Provide the (X, Y) coordinate of the cell's center where the given text is located.  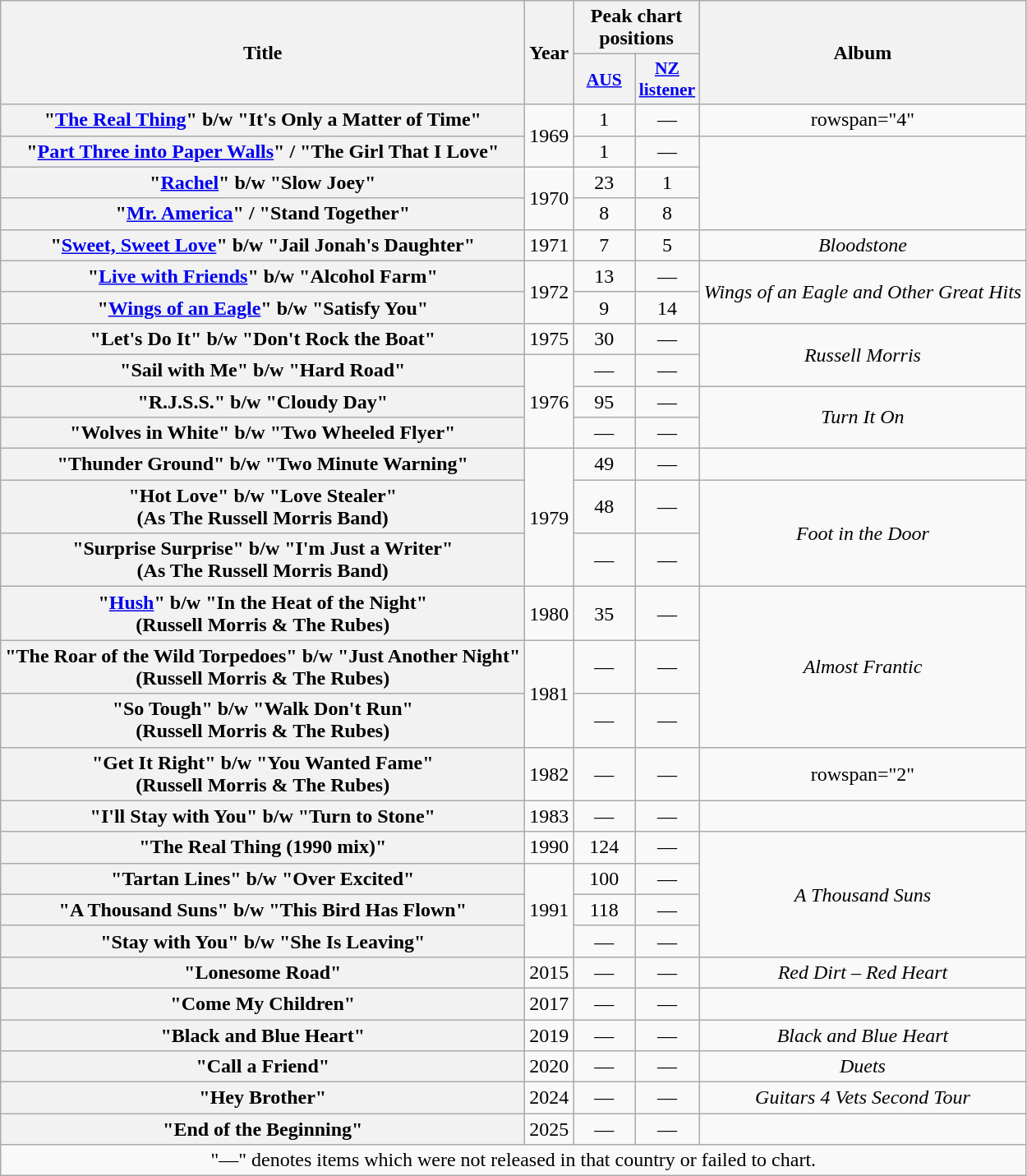
2015 (549, 972)
"So Tough" b/w "Walk Don't Run"(Russell Morris & The Rubes) (263, 720)
Black and Blue Heart (863, 1035)
Guitars 4 Vets Second Tour (863, 1098)
"Hot Love" b/w "Love Stealer" (As The Russell Morris Band) (263, 506)
"The Roar of the Wild Torpedoes" b/w "Just Another Night"(Russell Morris & The Rubes) (263, 667)
Red Dirt – Red Heart (863, 972)
118 (605, 910)
Album (863, 53)
35 (605, 613)
"Hush" b/w "In the Heat of the Night" (Russell Morris & The Rubes) (263, 613)
1969 (549, 136)
100 (605, 879)
124 (605, 847)
1990 (549, 847)
"A Thousand Suns" b/w "This Bird Has Flown" (263, 910)
1991 (549, 910)
"Live with Friends" b/w "Alcohol Farm" (263, 276)
A Thousand Suns (863, 894)
Russell Morris (863, 354)
1972 (549, 292)
7 (605, 245)
1971 (549, 245)
2024 (549, 1098)
"The Real Thing (1990 mix)" (263, 847)
1980 (549, 613)
"Thunder Ground" b/w "Two Minute Warning" (263, 464)
13 (605, 276)
"Sweet, Sweet Love" b/w "Jail Jonah's Daughter" (263, 245)
"Lonesome Road" (263, 972)
49 (605, 464)
"Come My Children" (263, 1003)
Title (263, 53)
Peak chart positions (636, 28)
"Mr. America" / "Stand Together" (263, 214)
9 (605, 307)
"Stay with You" b/w "She Is Leaving" (263, 941)
95 (605, 402)
1976 (549, 401)
"Rachel" b/w "Slow Joey" (263, 182)
Almost Frantic (863, 667)
"R.J.S.S." b/w "Cloudy Day" (263, 402)
"Wings of an Eagle" b/w "Satisfy You" (263, 307)
2019 (549, 1035)
Year (549, 53)
"The Real Thing" b/w "It's Only a Matter of Time" (263, 120)
2020 (549, 1067)
"Let's Do It" b/w "Don't Rock the Boat" (263, 339)
"Sail with Me" b/w "Hard Road" (263, 370)
"I'll Stay with You" b/w "Turn to Stone" (263, 816)
"Black and Blue Heart" (263, 1035)
rowspan="2" (863, 774)
2025 (549, 1129)
"Hey Brother" (263, 1098)
Duets (863, 1067)
14 (667, 307)
48 (605, 506)
NZlistener (667, 79)
AUS (605, 79)
1981 (549, 694)
30 (605, 339)
1982 (549, 774)
5 (667, 245)
"Get It Right" b/w "You Wanted Fame"(Russell Morris & The Rubes) (263, 774)
1970 (549, 198)
Foot in the Door (863, 533)
1983 (549, 816)
23 (605, 182)
Turn It On (863, 417)
"—" denotes items which were not released in that country or failed to chart. (513, 1160)
1975 (549, 339)
rowspan="4" (863, 120)
Wings of an Eagle and Other Great Hits (863, 292)
"Surprise Surprise" b/w "I'm Just a Writer" (As The Russell Morris Band) (263, 560)
"Wolves in White" b/w "Two Wheeled Flyer" (263, 433)
"Tartan Lines" b/w "Over Excited" (263, 879)
Bloodstone (863, 245)
2017 (549, 1003)
"Call a Friend" (263, 1067)
"Part Three into Paper Walls" / "The Girl That I Love" (263, 151)
1979 (549, 518)
"End of the Beginning" (263, 1129)
